Determine the (x, y) coordinate at the center of the cell enclosing the given text.  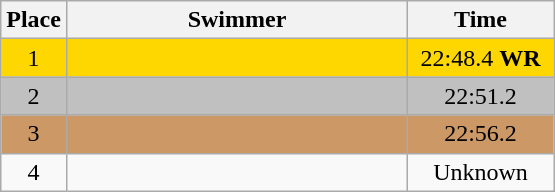
3 (34, 134)
22:56.2 (481, 134)
Place (34, 20)
1 (34, 58)
Time (481, 20)
4 (34, 172)
Swimmer (236, 20)
2 (34, 96)
Unknown (481, 172)
22:51.2 (481, 96)
22:48.4 WR (481, 58)
